Identify which cell holds the provided text, then report its [X, Y] central coordinate. 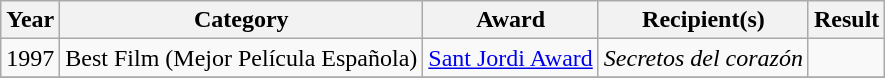
Recipient(s) [703, 20]
Sant Jordi Award [511, 58]
Result [846, 20]
1997 [30, 58]
Award [511, 20]
Category [242, 20]
Secretos del corazón [703, 58]
Best Film (Mejor Película Española) [242, 58]
Year [30, 20]
